Determine the [x, y] coordinate at the center of the cell enclosing the given text.  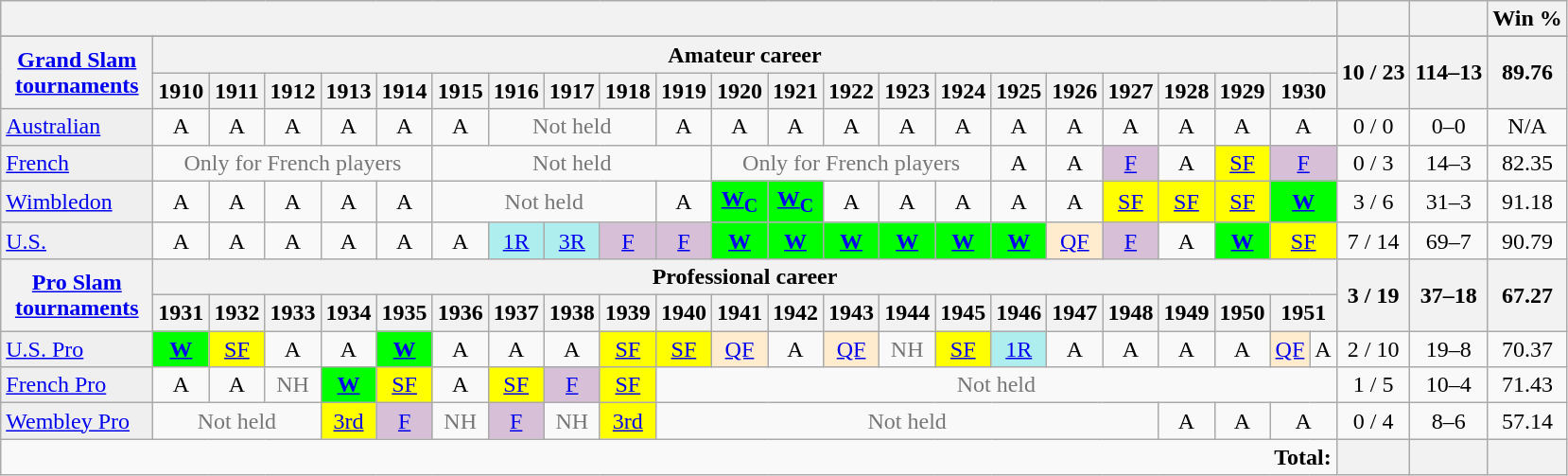
0 / 0 [1373, 127]
90.79 [1528, 240]
1934 [348, 313]
69–7 [1449, 240]
1950 [1243, 313]
1928 [1186, 91]
1945 [963, 313]
1925 [1019, 91]
14–3 [1449, 163]
91.18 [1528, 202]
Professional career [745, 276]
1926 [1074, 91]
1942 [796, 313]
U.S. [78, 240]
1949 [1186, 313]
N/A [1528, 127]
82.35 [1528, 163]
1948 [1131, 313]
67.27 [1528, 294]
1912 [293, 91]
Amateur career [745, 55]
19–8 [1449, 349]
0–0 [1449, 127]
0 / 4 [1373, 421]
7 / 14 [1373, 240]
Wembley Pro [78, 421]
1911 [236, 91]
1951 [1303, 313]
1 / 5 [1373, 385]
114–13 [1449, 73]
1936 [460, 313]
1944 [908, 313]
1932 [236, 313]
1947 [1074, 313]
1946 [1019, 313]
Total: [669, 457]
1916 [516, 91]
3 / 19 [1373, 294]
Wimbledon [78, 202]
French [78, 163]
70.37 [1528, 349]
3 / 6 [1373, 202]
10–4 [1449, 385]
71.43 [1528, 385]
1920 [740, 91]
1914 [405, 91]
37–18 [1449, 294]
31–3 [1449, 202]
10 / 23 [1373, 73]
1918 [628, 91]
1913 [348, 91]
1939 [628, 313]
1915 [460, 91]
U.S. Pro [78, 349]
1923 [908, 91]
1930 [1303, 91]
1919 [683, 91]
1941 [740, 313]
Win % [1528, 19]
French Pro [78, 385]
Pro Slam tournaments [78, 294]
Grand Slam tournaments [78, 73]
89.76 [1528, 73]
1927 [1131, 91]
1931 [182, 313]
1935 [405, 313]
1937 [516, 313]
Australian [78, 127]
57.14 [1528, 421]
1943 [851, 313]
2 / 10 [1373, 349]
3R [571, 240]
1924 [963, 91]
1910 [182, 91]
1917 [571, 91]
0 / 3 [1373, 163]
1940 [683, 313]
1938 [571, 313]
1921 [796, 91]
8–6 [1449, 421]
1933 [293, 313]
1929 [1243, 91]
1922 [851, 91]
